Search for the cell housing the specified text and yield its [x, y] center coordinate. 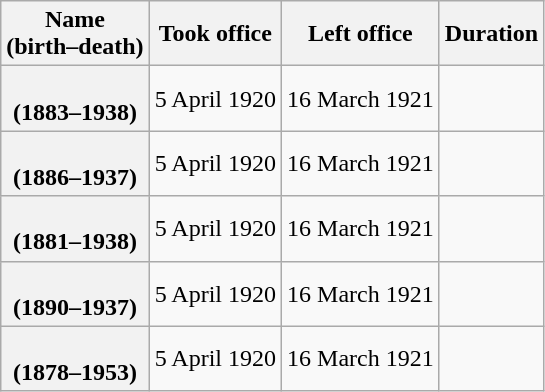
Left office [361, 34]
Duration [491, 34]
(1881–1938) [75, 228]
(1886–1937) [75, 164]
Name(birth–death) [75, 34]
(1883–1938) [75, 98]
Took office [215, 34]
(1890–1937) [75, 294]
(1878–1953) [75, 358]
